Search for the cell housing the specified text and yield its [x, y] center coordinate. 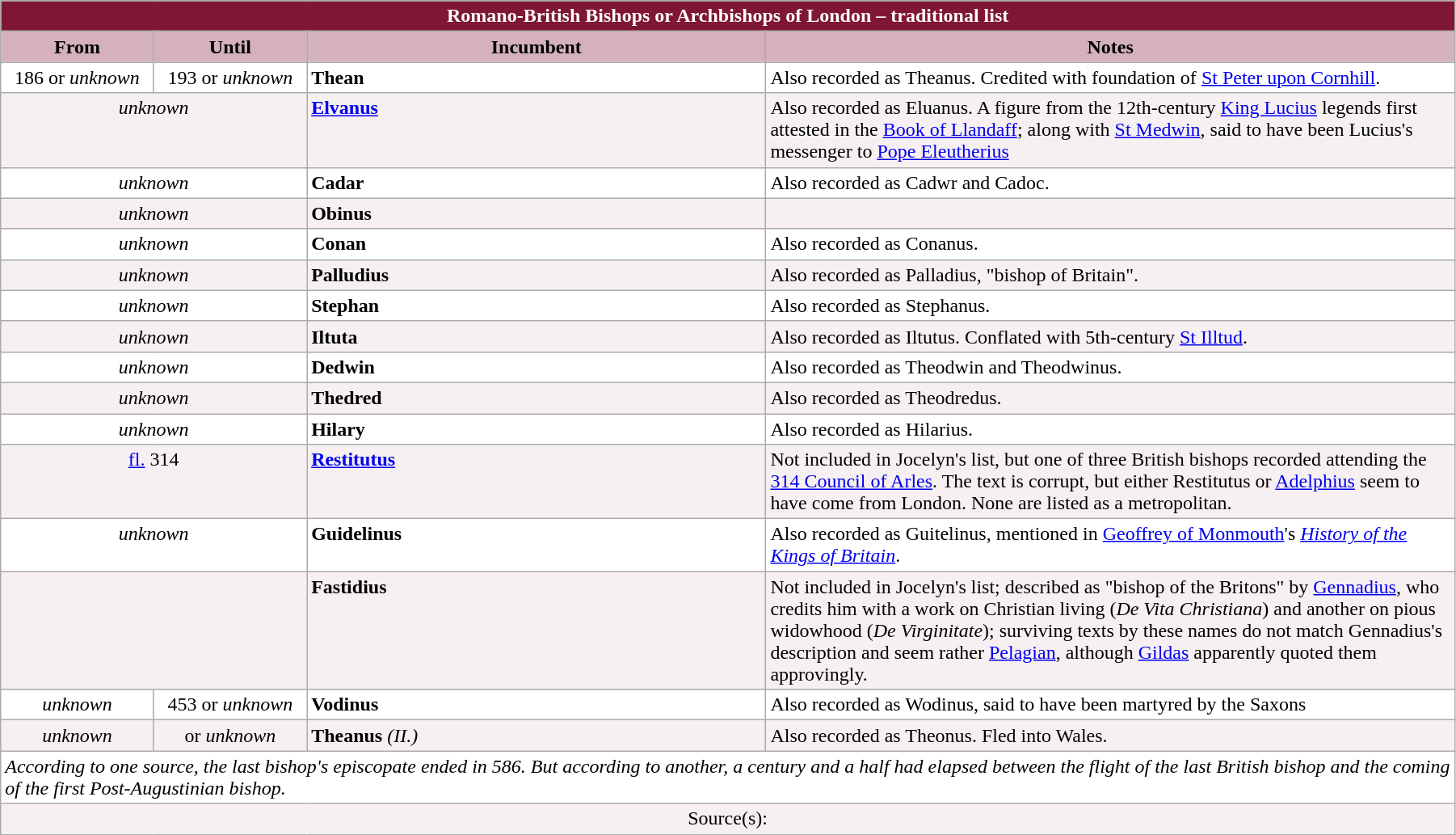
Also recorded as Conanus. [1110, 244]
or unknown [229, 736]
Elvanus [537, 130]
193 or unknown [229, 78]
Guidelinus [537, 545]
Also recorded as Palladius, "bishop of Britain". [1110, 275]
Also recorded as Guitelinus, mentioned in Geoffrey of Monmouth's History of the Kings of Britain. [1110, 545]
Until [229, 47]
Theanus (II.) [537, 736]
Cadar [537, 183]
Conan [537, 244]
Thean [537, 78]
Iltuta [537, 336]
Romano-British Bishops or Archbishops of London – traditional list [728, 16]
Also recorded as Cadwr and Cadoc. [1110, 183]
Notes [1110, 47]
Source(s): [728, 819]
Thedred [537, 398]
Also recorded as Wodinus, said to have been martyred by the Saxons [1110, 705]
Also recorded as Theonus. Fled into Wales. [1110, 736]
Restitutus [537, 482]
Obinus [537, 213]
Hilary [537, 429]
Vodinus [537, 705]
Fastidius [537, 630]
Also recorded as Theodwin and Theodwinus. [1110, 367]
fl. 314 [154, 482]
Also recorded as Stephanus. [1110, 306]
Also recorded as Theodredus. [1110, 398]
Incumbent [537, 47]
Also recorded as Iltutus. Conflated with 5th-century St Illtud. [1110, 336]
Stephan [537, 306]
From [78, 47]
186 or unknown [78, 78]
Also recorded as Theanus. Credited with foundation of St Peter upon Cornhill. [1110, 78]
Dedwin [537, 367]
453 or unknown [229, 705]
Also recorded as Hilarius. [1110, 429]
Palludius [537, 275]
